For the text-containing cell, return its midpoint in (X, Y) coordinate format. 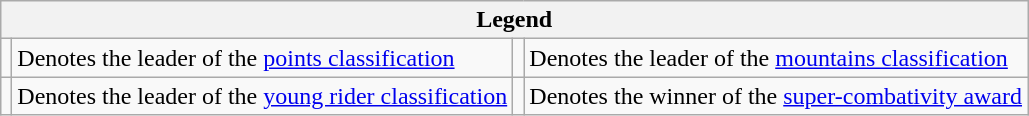
Denotes the leader of the mountains classification (776, 58)
Denotes the winner of the super-combativity award (776, 96)
Denotes the leader of the points classification (262, 58)
Denotes the leader of the young rider classification (262, 96)
Legend (514, 20)
